Search for the cell housing the specified text and yield its [X, Y] center coordinate. 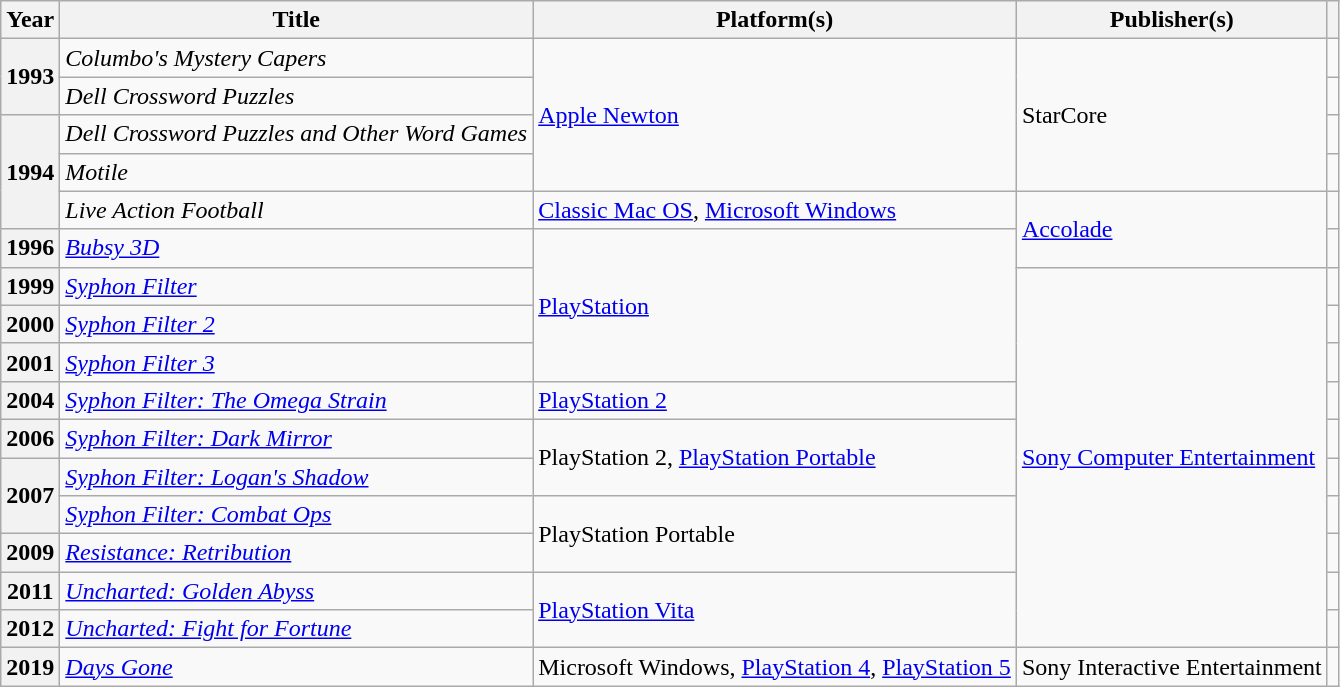
Sony Computer Entertainment [1172, 458]
Resistance: Retribution [296, 553]
2007 [30, 496]
PlayStation Vita [775, 610]
Syphon Filter 3 [296, 362]
2019 [30, 667]
Columbo's Mystery Capers [296, 58]
Year [30, 20]
Syphon Filter 2 [296, 324]
PlayStation 2 [775, 400]
Sony Interactive Entertainment [1172, 667]
2006 [30, 438]
Dell Crossword Puzzles [296, 96]
Motile [296, 172]
Days Gone [296, 667]
Title [296, 20]
Apple Newton [775, 115]
Syphon Filter: Combat Ops [296, 515]
PlayStation [775, 305]
1993 [30, 77]
Microsoft Windows, PlayStation 4, PlayStation 5 [775, 667]
PlayStation 2, PlayStation Portable [775, 457]
PlayStation Portable [775, 534]
Dell Crossword Puzzles and Other Word Games [296, 134]
Live Action Football [296, 210]
Platform(s) [775, 20]
2009 [30, 553]
Classic Mac OS, Microsoft Windows [775, 210]
Syphon Filter: Logan's Shadow [296, 477]
2011 [30, 591]
Syphon Filter: Dark Mirror [296, 438]
StarCore [1172, 115]
1994 [30, 172]
1999 [30, 286]
Uncharted: Golden Abyss [296, 591]
Accolade [1172, 229]
Publisher(s) [1172, 20]
2000 [30, 324]
2001 [30, 362]
1996 [30, 248]
Syphon Filter [296, 286]
Syphon Filter: The Omega Strain [296, 400]
2012 [30, 629]
2004 [30, 400]
Bubsy 3D [296, 248]
Uncharted: Fight for Fortune [296, 629]
